Search for the cell housing the specified text and yield its [x, y] center coordinate. 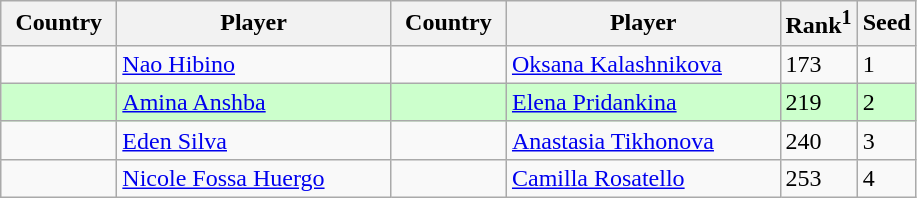
2 [886, 102]
Amina Anshba [254, 102]
3 [886, 140]
Rank1 [818, 24]
Elena Pridankina [643, 102]
Nao Hibino [254, 64]
1 [886, 64]
Oksana Kalashnikova [643, 64]
219 [818, 102]
Nicole Fossa Huergo [254, 178]
4 [886, 178]
Eden Silva [254, 140]
Camilla Rosatello [643, 178]
Seed [886, 24]
240 [818, 140]
173 [818, 64]
253 [818, 178]
Anastasia Tikhonova [643, 140]
